Extract the [X, Y] coordinate from the center of the cell holding the provided text.  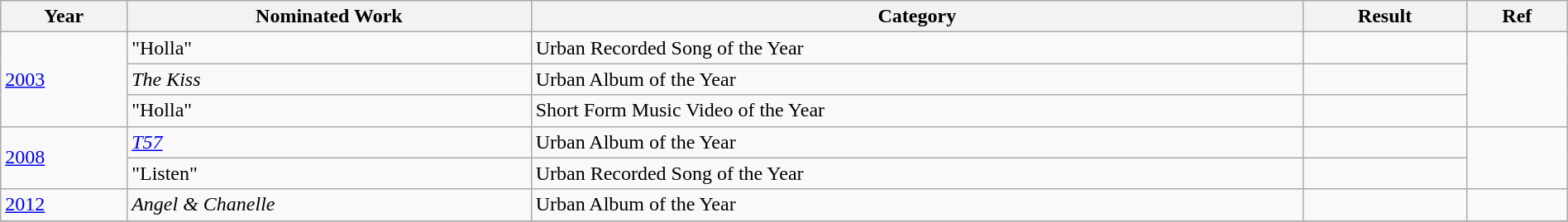
"Listen" [329, 173]
Angel & Chanelle [329, 205]
2012 [65, 205]
2003 [65, 79]
Year [65, 17]
Ref [1517, 17]
2008 [65, 158]
Category [916, 17]
Result [1385, 17]
Nominated Work [329, 17]
Short Form Music Video of the Year [916, 111]
T57 [329, 142]
The Kiss [329, 79]
